Scan for the cell matching the given text and deliver its (X, Y) coordinate at center. 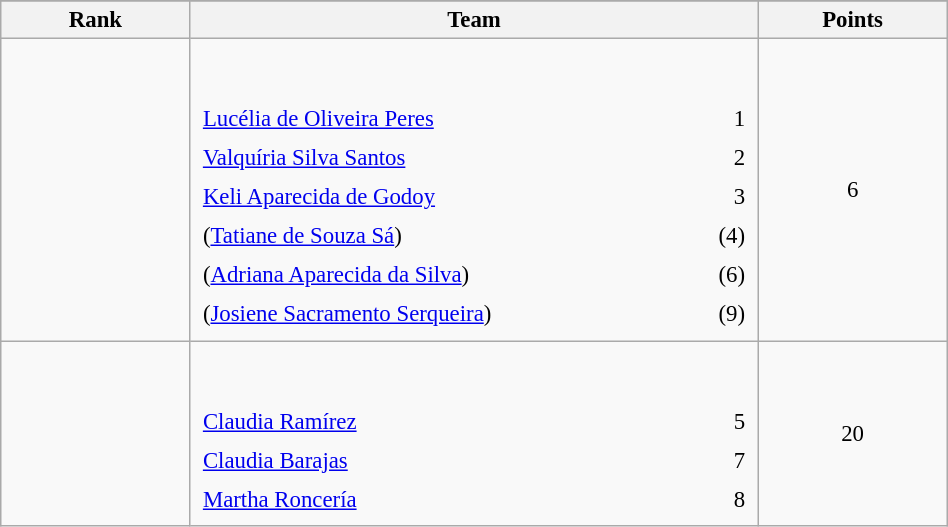
7 (718, 460)
Claudia Ramírez (442, 421)
1 (720, 119)
Points (852, 20)
20 (852, 434)
2 (720, 158)
Team (474, 20)
8 (718, 499)
Lucélia de Oliveira Peres (443, 119)
6 (852, 190)
(Adriana Aparecida da Silva) (443, 275)
Valquíria Silva Santos (443, 158)
5 (718, 421)
Claudia Ramírez 5 Claudia Barajas 7 Martha Roncería 8 (474, 434)
(Tatiane de Souza Sá) (443, 236)
(9) (720, 314)
3 (720, 197)
(Josiene Sacramento Serqueira) (443, 314)
(6) (720, 275)
Martha Roncería (442, 499)
Rank (96, 20)
Keli Aparecida de Godoy (443, 197)
(4) (720, 236)
Claudia Barajas (442, 460)
